Return [X, Y] of the center of cell containing provided text 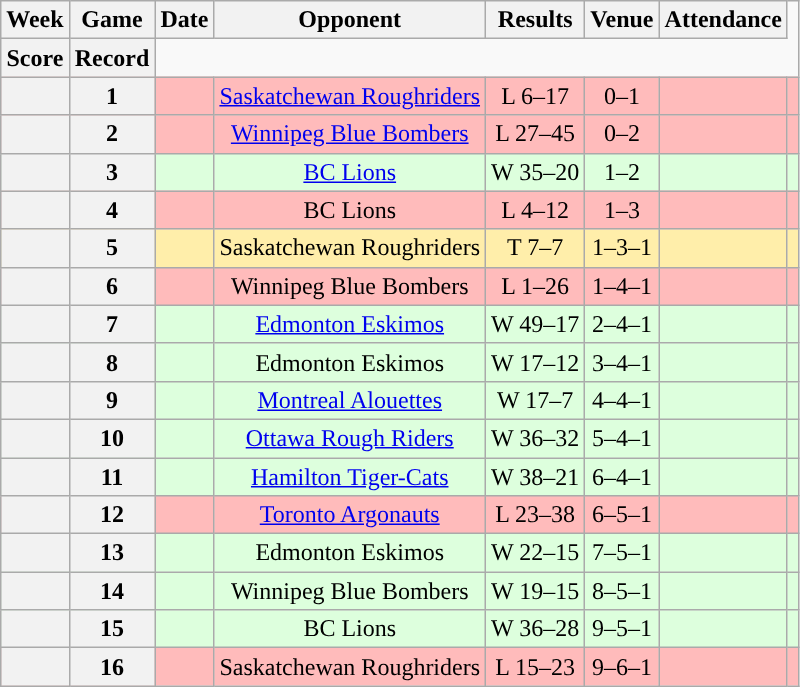
W 17–12 [536, 362]
Ottawa Rough Riders [350, 438]
8–5–1 [622, 591]
L 1–26 [536, 286]
0–2 [622, 134]
Venue [622, 20]
15 [112, 629]
3 [112, 172]
7–5–1 [622, 553]
Attendance [723, 20]
Date [184, 20]
16 [112, 667]
W 19–15 [536, 591]
5 [112, 248]
L 15–23 [536, 667]
11 [112, 477]
14 [112, 591]
6 [112, 286]
W 36–32 [536, 438]
W 49–17 [536, 324]
1 [112, 96]
W 36–28 [536, 629]
3–4–1 [622, 362]
L 27–45 [536, 134]
Record [112, 58]
W 17–7 [536, 400]
L 6–17 [536, 96]
1–2 [622, 172]
Score [35, 58]
9 [112, 400]
9–5–1 [622, 629]
1–4–1 [622, 286]
T 7–7 [536, 248]
W 35–20 [536, 172]
7 [112, 324]
Week [35, 20]
L 23–38 [536, 515]
Opponent [350, 20]
2 [112, 134]
Game [112, 20]
2–4–1 [622, 324]
13 [112, 553]
5–4–1 [622, 438]
9–6–1 [622, 667]
Results [536, 20]
Montreal Alouettes [350, 400]
8 [112, 362]
W 22–15 [536, 553]
L 4–12 [536, 210]
10 [112, 438]
1–3 [622, 210]
12 [112, 515]
4 [112, 210]
6–5–1 [622, 515]
Toronto Argonauts [350, 515]
W 38–21 [536, 477]
Hamilton Tiger-Cats [350, 477]
0–1 [622, 96]
4–4–1 [622, 400]
6–4–1 [622, 477]
1–3–1 [622, 248]
